Capture the cell that displays the provided text and extract its [X, Y] central coordinate. 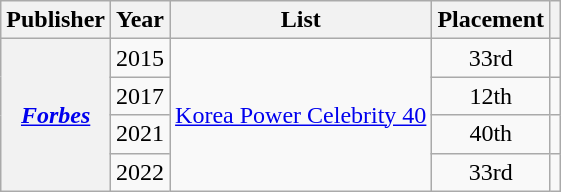
12th [491, 96]
Year [140, 20]
Placement [491, 20]
Publisher [56, 20]
2015 [140, 58]
40th [491, 134]
2021 [140, 134]
Forbes [56, 115]
2017 [140, 96]
Korea Power Celebrity 40 [301, 115]
List [301, 20]
2022 [140, 172]
